Pinpoint the cell where the given text exists, returning its [x, y] midpoint coordinate. 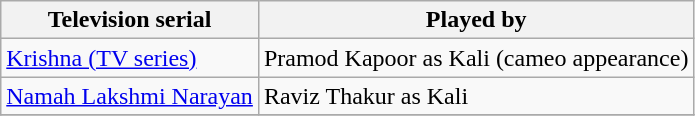
Pramod Kapoor as Kali (cameo appearance) [476, 58]
Namah Lakshmi Narayan [130, 96]
Television serial [130, 20]
Krishna (TV series) [130, 58]
Raviz Thakur as Kali [476, 96]
Played by [476, 20]
